Output the [x, y] coordinate of the center of the cell containing the given text.  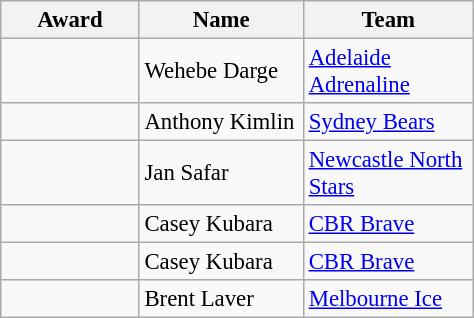
Newcastle North Stars [388, 174]
Adelaide Adrenaline [388, 72]
Name [221, 20]
Team [388, 20]
Award [70, 20]
Sydney Bears [388, 122]
Anthony Kimlin [221, 122]
Wehebe Darge [221, 72]
Brent Laver [221, 299]
Melbourne Ice [388, 299]
Jan Safar [221, 174]
